Extract the [x, y] coordinate from the center of the cell holding the provided text.  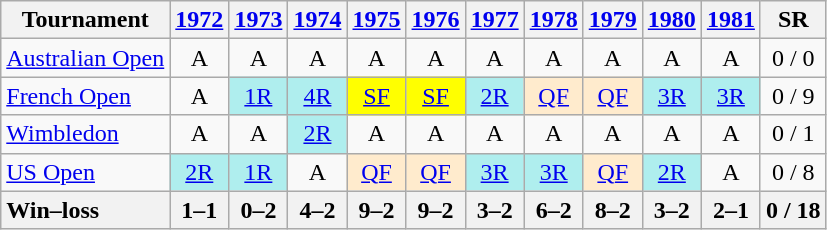
1976 [436, 20]
0 / 18 [793, 210]
1977 [494, 20]
1975 [376, 20]
0 / 0 [793, 58]
1972 [200, 20]
1978 [554, 20]
Tournament [86, 20]
1979 [612, 20]
1974 [318, 20]
2–1 [730, 210]
SR [793, 20]
4–2 [318, 210]
0 / 9 [793, 96]
0 / 1 [793, 134]
French Open [86, 96]
1973 [258, 20]
Win–loss [86, 210]
0 / 8 [793, 172]
1981 [730, 20]
Wimbledon [86, 134]
6–2 [554, 210]
1–1 [200, 210]
1980 [672, 20]
8–2 [612, 210]
0–2 [258, 210]
Australian Open [86, 58]
4R [318, 96]
US Open [86, 172]
